From the cell containing the given text, extract its center point as [X, Y] coordinate. 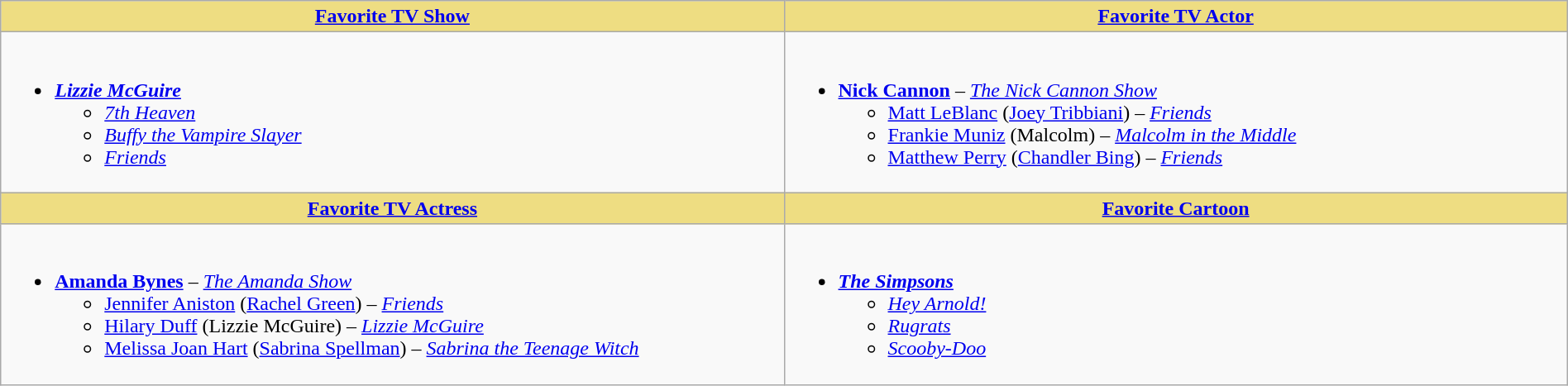
Favorite TV Actor [1176, 17]
The SimpsonsHey Arnold!RugratsScooby-Doo [1176, 304]
Favorite Cartoon [1176, 208]
Favorite TV Show [392, 17]
Lizzie McGuire7th HeavenBuffy the Vampire SlayerFriends [392, 112]
Favorite TV Actress [392, 208]
